Output the [X, Y] coordinate of the center of the cell containing the given text.  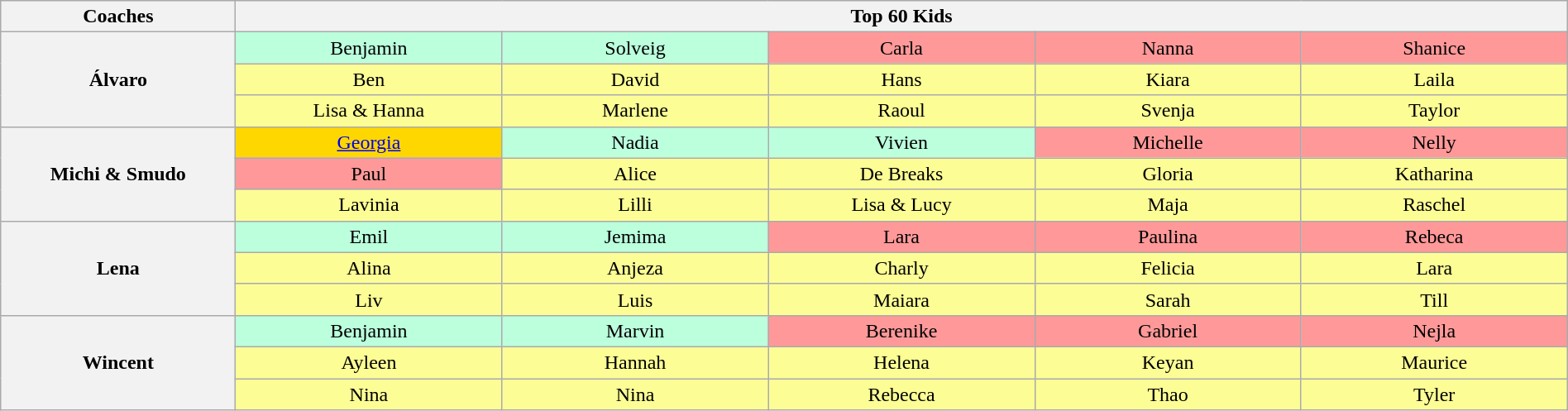
Coaches [118, 17]
Maiara [901, 299]
Shanice [1434, 48]
Vivien [901, 142]
Raoul [901, 111]
Lena [118, 268]
Alice [635, 174]
Emil [369, 237]
Lisa & Hanna [369, 111]
Hans [901, 79]
Raschel [1434, 205]
Álvaro [118, 79]
Ben [369, 79]
Anjeza [635, 268]
Luis [635, 299]
Berenike [901, 331]
Maja [1168, 205]
Paulina [1168, 237]
Alina [369, 268]
Marlene [635, 111]
Lilli [635, 205]
Carla [901, 48]
Sarah [1168, 299]
Top 60 Kids [901, 17]
Lavinia [369, 205]
Rebeca [1434, 237]
Nanna [1168, 48]
Tyler [1434, 394]
Michelle [1168, 142]
Ayleen [369, 362]
Helena [901, 362]
Charly [901, 268]
Rebecca [901, 394]
Kiara [1168, 79]
Nadia [635, 142]
Lisa & Lucy [901, 205]
Katharina [1434, 174]
Solveig [635, 48]
Wincent [118, 362]
Nelly [1434, 142]
Michi & Smudo [118, 174]
Taylor [1434, 111]
Hannah [635, 362]
Gabriel [1168, 331]
De Breaks [901, 174]
Till [1434, 299]
Keyan [1168, 362]
Paul [369, 174]
Marvin [635, 331]
Gloria [1168, 174]
Georgia [369, 142]
Nejla [1434, 331]
Jemima [635, 237]
Thao [1168, 394]
Svenja [1168, 111]
Laila [1434, 79]
Felicia [1168, 268]
Maurice [1434, 362]
David [635, 79]
Liv [369, 299]
